From the cell containing the given text, extract its center point as (X, Y) coordinate. 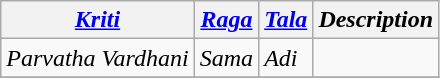
Tala (286, 20)
Adi (286, 58)
Raga (226, 20)
Description (376, 20)
Kriti (98, 20)
Sama (226, 58)
Parvatha Vardhani (98, 58)
